Output the [x, y] coordinate of the center of the cell containing the given text.  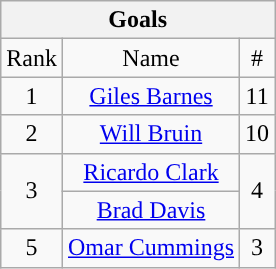
# [258, 58]
11 [258, 96]
5 [32, 248]
10 [258, 134]
Giles Barnes [150, 96]
Rank [32, 58]
1 [32, 96]
Name [150, 58]
4 [258, 191]
2 [32, 134]
Omar Cummings [150, 248]
Brad Davis [150, 210]
Ricardo Clark [150, 172]
Will Bruin [150, 134]
Goals [138, 20]
